Find where the given text appears and provide that cell's center as [X, Y] coordinate. 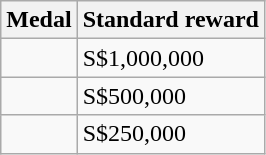
S$1,000,000 [170, 58]
S$500,000 [170, 96]
Standard reward [170, 20]
Medal [39, 20]
S$250,000 [170, 134]
